Pinpoint the cell where the given text exists, returning its (X, Y) midpoint coordinate. 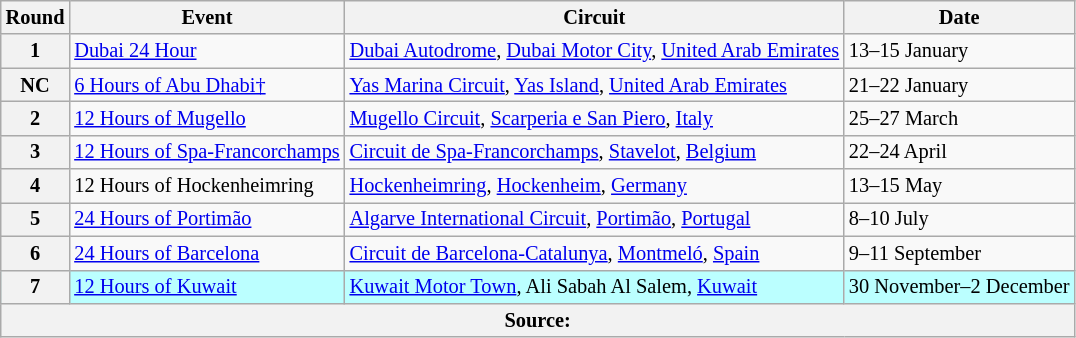
13–15 January (959, 51)
Dubai 24 Hour (206, 51)
Circuit (594, 17)
13–15 May (959, 186)
Circuit de Barcelona-Catalunya, Montmeló, Spain (594, 253)
8–10 July (959, 219)
22–24 April (959, 152)
Kuwait Motor Town, Ali Sabah Al Salem, Kuwait (594, 287)
24 Hours of Barcelona (206, 253)
5 (36, 219)
7 (36, 287)
Circuit de Spa-Francorchamps, Stavelot, Belgium (594, 152)
NC (36, 85)
3 (36, 152)
Date (959, 17)
Algarve International Circuit, Portimão, Portugal (594, 219)
12 Hours of Kuwait (206, 287)
12 Hours of Mugello (206, 118)
Dubai Autodrome, Dubai Motor City, United Arab Emirates (594, 51)
9–11 September (959, 253)
12 Hours of Hockenheimring (206, 186)
Event (206, 17)
1 (36, 51)
Mugello Circuit, Scarperia e San Piero, Italy (594, 118)
25–27 March (959, 118)
6 (36, 253)
2 (36, 118)
24 Hours of Portimão (206, 219)
6 Hours of Abu Dhabi† (206, 85)
4 (36, 186)
12 Hours of Spa-Francorchamps (206, 152)
30 November–2 December (959, 287)
Source: (538, 320)
Round (36, 17)
21–22 January (959, 85)
Hockenheimring, Hockenheim, Germany (594, 186)
Yas Marina Circuit, Yas Island, United Arab Emirates (594, 85)
